Capture the cell that displays the provided text and extract its [x, y] central coordinate. 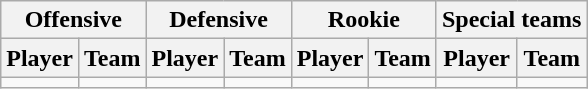
Offensive [74, 20]
Rookie [364, 20]
Defensive [218, 20]
Special teams [511, 20]
